From the cell containing the given text, extract its center point as [X, Y] coordinate. 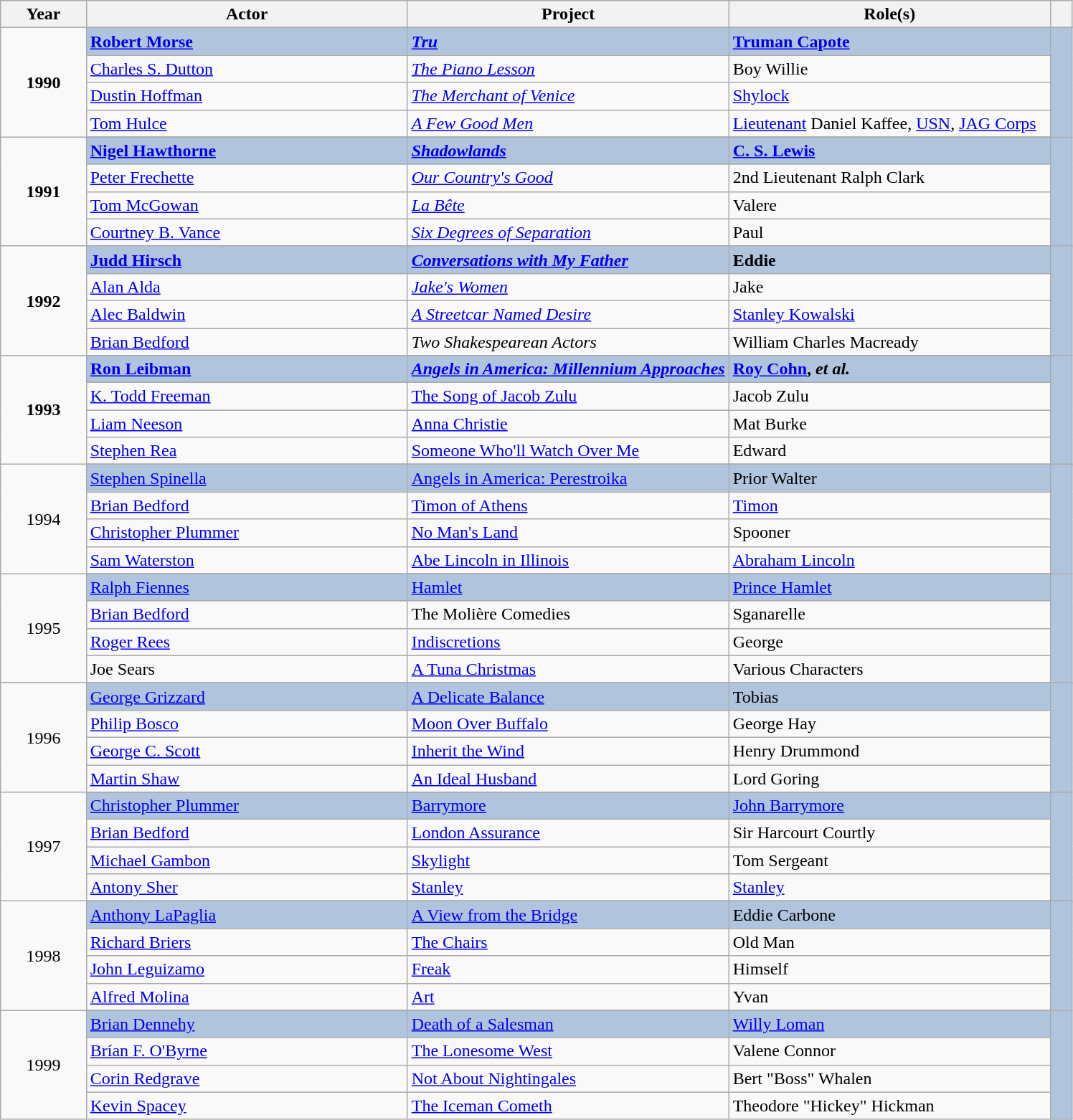
1992 [43, 300]
1998 [43, 956]
Sir Harcourt Courtly [889, 833]
Anna Christie [568, 424]
Tom Hulce [247, 123]
Eddie [889, 260]
Stanley Kowalski [889, 314]
Freak [568, 969]
1993 [43, 410]
Dustin Hoffman [247, 96]
Mat Burke [889, 424]
William Charles Macready [889, 342]
Antony Sher [247, 888]
K. Todd Freeman [247, 397]
Spooner [889, 533]
Roger Rees [247, 642]
Ron Leibman [247, 369]
Tom Sergeant [889, 860]
Anthony LaPaglia [247, 915]
Tobias [889, 696]
Lieutenant Daniel Kaffee, USN, JAG Corps [889, 123]
Jake's Women [568, 287]
Skylight [568, 860]
Someone Who'll Watch Over Me [568, 451]
Charles S. Dutton [247, 69]
A Streetcar Named Desire [568, 314]
The Chairs [568, 942]
1991 [43, 191]
John Leguizamo [247, 969]
La Bête [568, 205]
Michael Gambon [247, 860]
Richard Briers [247, 942]
Shadowlands [568, 151]
Peter Frechette [247, 178]
Corin Redgrave [247, 1078]
Stephen Rea [247, 451]
Brian Dennehy [247, 1024]
1990 [43, 82]
The Song of Jacob Zulu [568, 397]
Truman Capote [889, 42]
Art [568, 997]
Eddie Carbone [889, 915]
Sam Waterston [247, 560]
Boy Willie [889, 69]
Role(s) [889, 14]
Shylock [889, 96]
A Few Good Men [568, 123]
Jacob Zulu [889, 397]
Ralph Fiennes [247, 587]
2nd Lieutenant Ralph Clark [889, 178]
Angels in America: Perestroika [568, 478]
Year [43, 14]
Old Man [889, 942]
Brían F. O'Byrne [247, 1051]
Kevin Spacey [247, 1106]
Alfred Molina [247, 997]
George Grizzard [247, 696]
Death of a Salesman [568, 1024]
Our Country's Good [568, 178]
1994 [43, 519]
John Barrymore [889, 806]
The Piano Lesson [568, 69]
Abe Lincoln in Illinois [568, 560]
Alec Baldwin [247, 314]
Six Degrees of Separation [568, 232]
Two Shakespearean Actors [568, 342]
Martin Shaw [247, 778]
Various Characters [889, 669]
George Hay [889, 723]
Yvan [889, 997]
1996 [43, 737]
Courtney B. Vance [247, 232]
Tru [568, 42]
Sganarelle [889, 614]
Roy Cohn, et al. [889, 369]
The Molière Comedies [568, 614]
Indiscretions [568, 642]
Theodore "Hickey" Hickman [889, 1106]
Jake [889, 287]
Inherit the Wind [568, 751]
The Lonesome West [568, 1051]
Abraham Lincoln [889, 560]
George [889, 642]
Moon Over Buffalo [568, 723]
Hamlet [568, 587]
Barrymore [568, 806]
Stephen Spinella [247, 478]
Nigel Hawthorne [247, 151]
Himself [889, 969]
Robert Morse [247, 42]
Tom McGowan [247, 205]
Willy Loman [889, 1024]
Angels in America: Millennium Approaches [568, 369]
George C. Scott [247, 751]
Prior Walter [889, 478]
Not About Nightingales [568, 1078]
Liam Neeson [247, 424]
A Tuna Christmas [568, 669]
Henry Drummond [889, 751]
Prince Hamlet [889, 587]
Bert "Boss" Whalen [889, 1078]
Judd Hirsch [247, 260]
Edward [889, 451]
C. S. Lewis [889, 151]
Actor [247, 14]
Timon [889, 506]
1999 [43, 1065]
Philip Bosco [247, 723]
A View from the Bridge [568, 915]
Conversations with My Father [568, 260]
Alan Alda [247, 287]
The Merchant of Venice [568, 96]
Lord Goring [889, 778]
Timon of Athens [568, 506]
Valere [889, 205]
A Delicate Balance [568, 696]
Paul [889, 232]
Valene Connor [889, 1051]
Project [568, 14]
London Assurance [568, 833]
Joe Sears [247, 669]
The Iceman Cometh [568, 1106]
1995 [43, 628]
No Man's Land [568, 533]
An Ideal Husband [568, 778]
1997 [43, 847]
